Scan for the cell matching the given text and deliver its [x, y] coordinate at center. 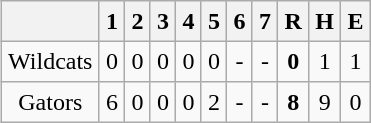
H [325, 21]
R [294, 21]
Wildcats [50, 61]
Gators [50, 102]
7 [265, 21]
3 [163, 21]
8 [294, 102]
E [356, 21]
4 [189, 21]
9 [325, 102]
5 [214, 21]
